Extract the [X, Y] coordinate from the center of the cell holding the provided text.  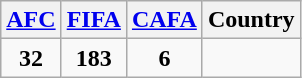
Country [251, 20]
CAFA [164, 20]
6 [164, 58]
32 [31, 58]
AFC [31, 20]
183 [94, 58]
FIFA [94, 20]
